For the text-containing cell, return its midpoint in [x, y] coordinate format. 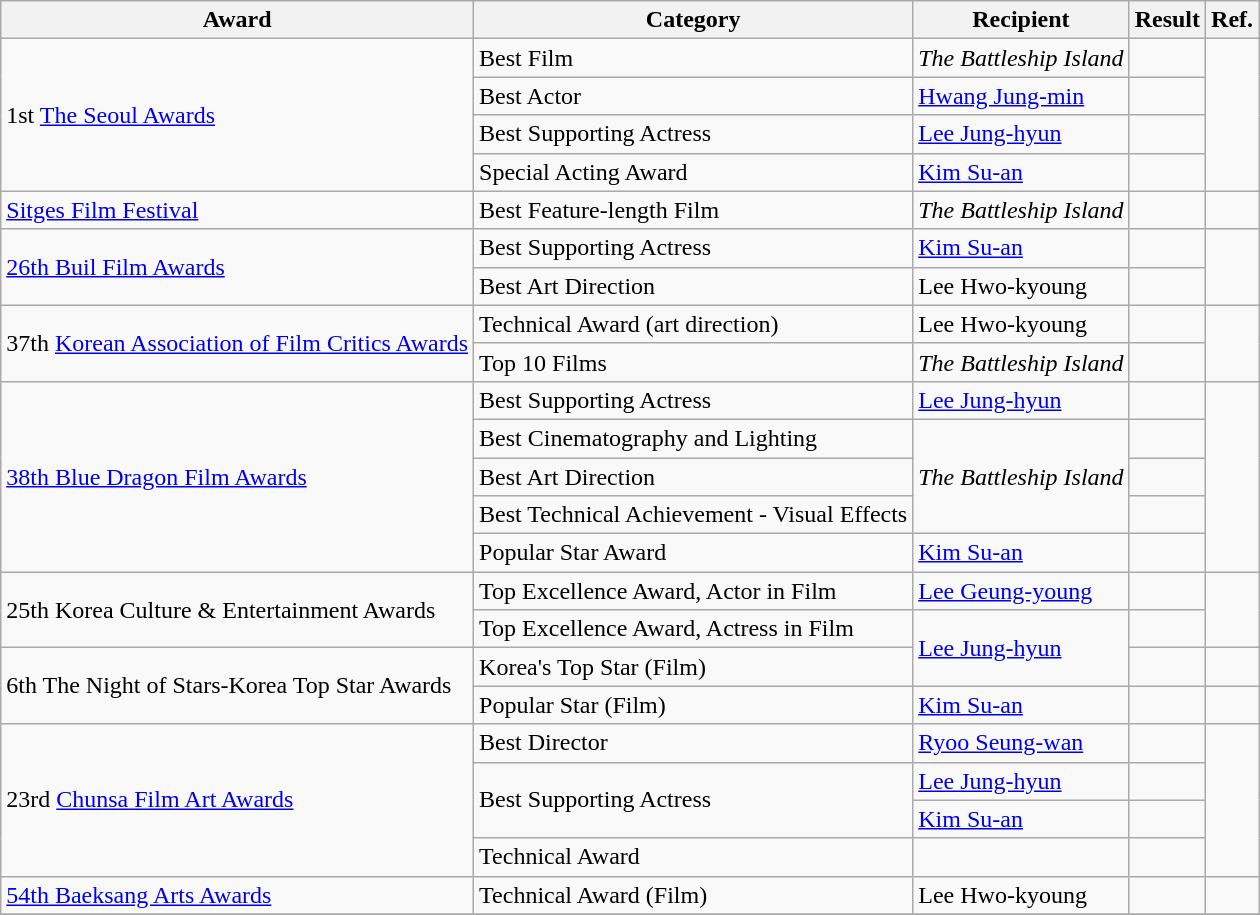
Best Actor [694, 96]
Ryoo Seung-wan [1021, 743]
Technical Award (art direction) [694, 324]
1st The Seoul Awards [238, 115]
37th Korean Association of Film Critics Awards [238, 343]
26th Buil Film Awards [238, 267]
Technical Award (Film) [694, 895]
Top Excellence Award, Actor in Film [694, 591]
Best Feature-length Film [694, 210]
Ref. [1232, 20]
Result [1167, 20]
23rd Chunsa Film Art Awards [238, 800]
Sitges Film Festival [238, 210]
38th Blue Dragon Film Awards [238, 476]
Special Acting Award [694, 172]
Best Director [694, 743]
Korea's Top Star (Film) [694, 667]
Best Technical Achievement - Visual Effects [694, 515]
Recipient [1021, 20]
Technical Award [694, 857]
Lee Geung-young [1021, 591]
Top Excellence Award, Actress in Film [694, 629]
Popular Star Award [694, 553]
54th Baeksang Arts Awards [238, 895]
Hwang Jung-min [1021, 96]
Best Film [694, 58]
Top 10 Films [694, 362]
25th Korea Culture & Entertainment Awards [238, 610]
Award [238, 20]
Popular Star (Film) [694, 705]
Category [694, 20]
Best Cinematography and Lighting [694, 438]
6th The Night of Stars-Korea Top Star Awards [238, 686]
